Return the [x, y] coordinate for the center point of the cell that contains the specified text.  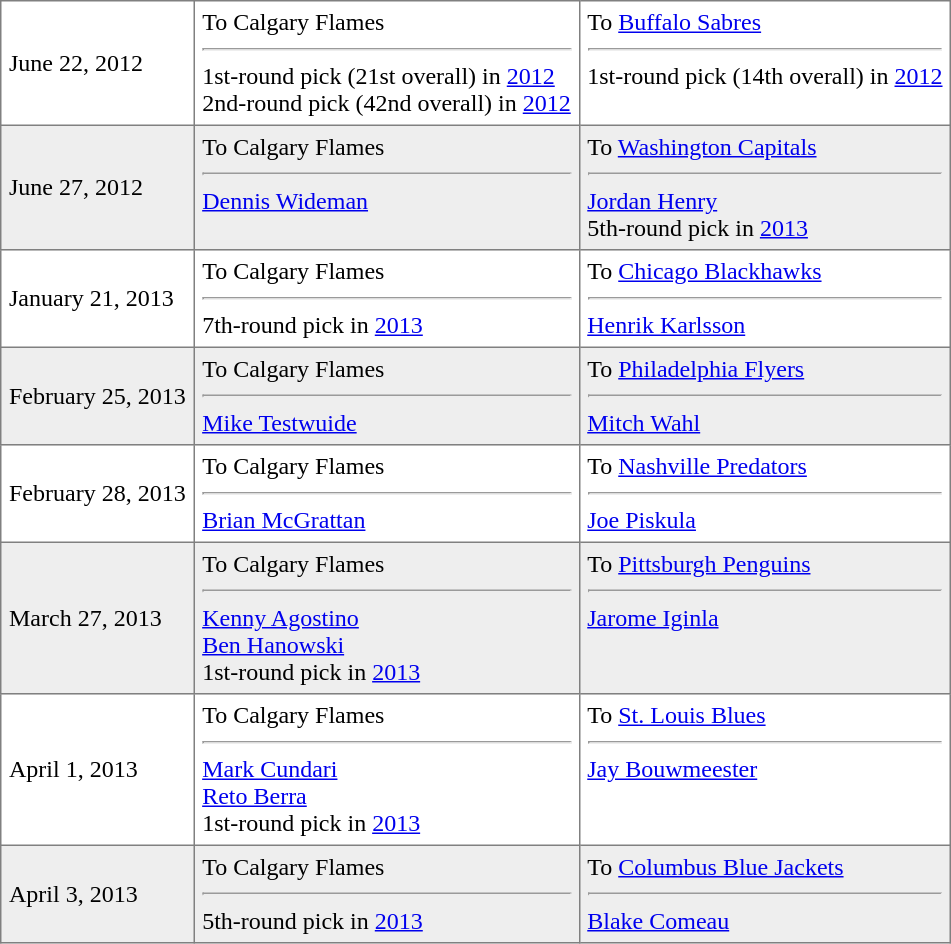
January 21, 2013 [98, 299]
April 1, 2013 [98, 770]
To Calgary Flames 1st-round pick (21st overall) in 20122nd-round pick (42nd overall) in 2012 [386, 63]
To Calgary FlamesKenny AgostinoBen Hanowski1st-round pick in 2013 [386, 618]
June 27, 2012 [98, 187]
To Calgary FlamesMark CundariReto Berra1st-round pick in 2013 [386, 770]
To Nashville PredatorsJoe Piskula [765, 494]
To St. Louis BluesJay Bouwmeester [765, 770]
To Philadelphia FlyersMitch Wahl [765, 396]
April 3, 2013 [98, 894]
To Calgary Flames 7th-round pick in 2013 [386, 299]
To Calgary Flames Mike Testwuide [386, 396]
To Chicago Blackhawks Henrik Karlsson [765, 299]
February 28, 2013 [98, 494]
To Washington CapitalsJordan Henry5th-round pick in 2013 [765, 187]
To Calgary Flames Dennis Wideman [386, 187]
March 27, 2013 [98, 618]
To Calgary Flames5th-round pick in 2013 [386, 894]
To Buffalo Sabres 1st-round pick (14th overall) in 2012 [765, 63]
June 22, 2012 [98, 63]
To Calgary FlamesBrian McGrattan [386, 494]
To Columbus Blue JacketsBlake Comeau [765, 894]
To Pittsburgh PenguinsJarome Iginla [765, 618]
February 25, 2013 [98, 396]
